For the text-containing cell, return its midpoint in [x, y] coordinate format. 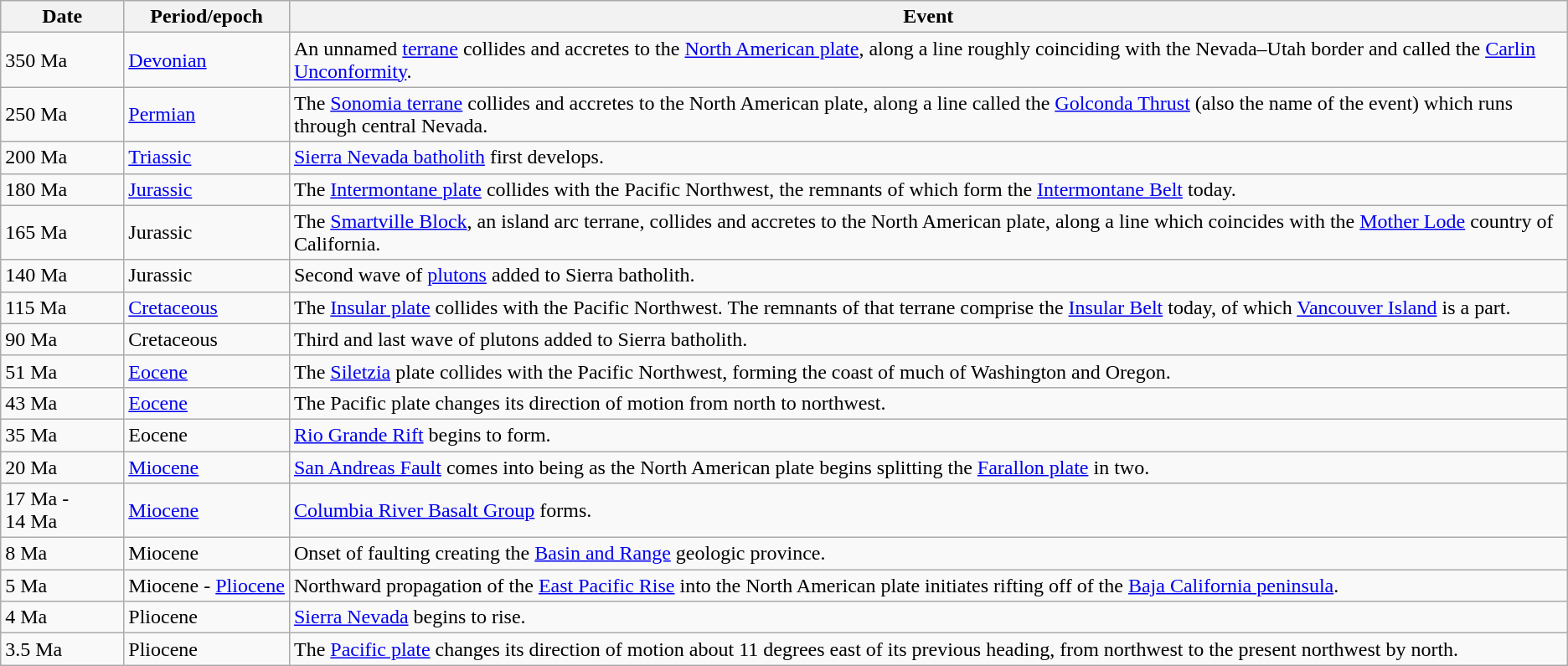
Second wave of plutons added to Sierra batholith. [928, 276]
17 Ma - 14 Ma [62, 511]
8 Ma [62, 554]
Sierra Nevada begins to rise. [928, 617]
The Pacific plate changes its direction of motion about 11 degrees east of its previous heading, from northwest to the present northwest by north. [928, 649]
165 Ma [62, 233]
115 Ma [62, 307]
San Andreas Fault comes into being as the North American plate begins splitting the Farallon plate in two. [928, 467]
20 Ma [62, 467]
Onset of faulting creating the Basin and Range geologic province. [928, 554]
35 Ma [62, 435]
Devonian [207, 60]
Triassic [207, 157]
Miocene - Pliocene [207, 586]
The Pacific plate changes its direction of motion from north to northwest. [928, 403]
180 Ma [62, 189]
Rio Grande Rift begins to form. [928, 435]
Sierra Nevada batholith first develops. [928, 157]
350 Ma [62, 60]
Event [928, 17]
43 Ma [62, 403]
140 Ma [62, 276]
Permian [207, 114]
3.5 Ma [62, 649]
Columbia River Basalt Group forms. [928, 511]
5 Ma [62, 586]
Third and last wave of plutons added to Sierra batholith. [928, 339]
The Intermontane plate collides with the Pacific Northwest, the remnants of which form the Intermontane Belt today. [928, 189]
51 Ma [62, 371]
200 Ma [62, 157]
Period/epoch [207, 17]
The Siletzia plate collides with the Pacific Northwest, forming the coast of much of Washington and Oregon. [928, 371]
90 Ma [62, 339]
250 Ma [62, 114]
Northward propagation of the East Pacific Rise into the North American plate initiates rifting off of the Baja California peninsula. [928, 586]
Date [62, 17]
4 Ma [62, 617]
